Extract the [X, Y] coordinate from the center of the cell holding the provided text.  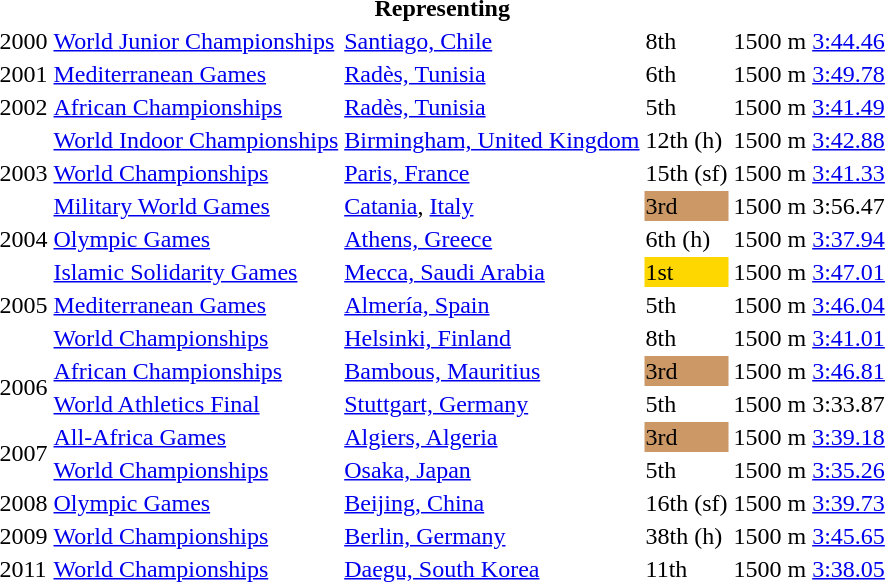
Santiago, Chile [492, 41]
Military World Games [196, 206]
15th (sf) [686, 173]
World Junior Championships [196, 41]
Helsinki, Finland [492, 338]
Paris, France [492, 173]
38th (h) [686, 536]
Almería, Spain [492, 305]
Birmingham, United Kingdom [492, 140]
Algiers, Algeria [492, 437]
Mecca, Saudi Arabia [492, 272]
Osaka, Japan [492, 470]
Catania, Italy [492, 206]
Athens, Greece [492, 239]
Bambous, Mauritius [492, 371]
World Indoor Championships [196, 140]
All-Africa Games [196, 437]
12th (h) [686, 140]
Islamic Solidarity Games [196, 272]
Stuttgart, Germany [492, 404]
6th [686, 74]
6th (h) [686, 239]
16th (sf) [686, 503]
Berlin, Germany [492, 536]
World Athletics Final [196, 404]
Beijing, China [492, 503]
1st [686, 272]
